Output the [X, Y] coordinate of the center of the cell containing the given text.  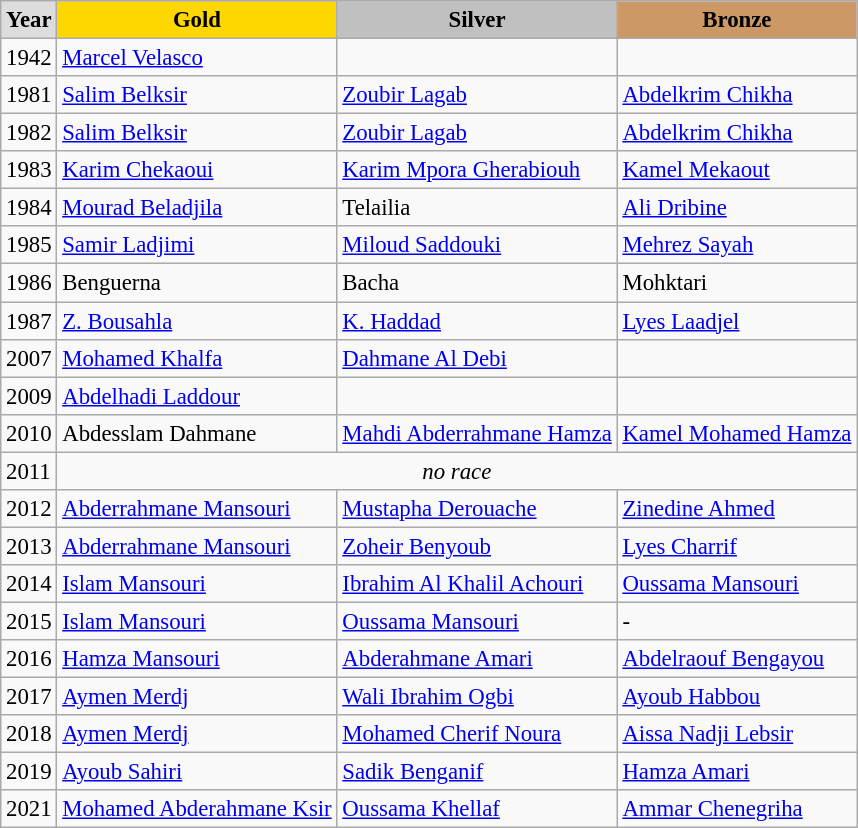
Wali Ibrahim Ogbi [477, 697]
Marcel Velasco [197, 58]
2017 [29, 697]
Ali Dribine [737, 208]
Abderahmane Amari [477, 659]
2009 [29, 396]
Karim Mpora Gherabiouh [477, 170]
2015 [29, 621]
Hamza Mansouri [197, 659]
Telailia [477, 208]
no race [457, 471]
Bronze [737, 20]
1981 [29, 95]
Mohamed Cherif Noura [477, 734]
2007 [29, 358]
Dahmane Al Debi [477, 358]
Abdesslam Dahmane [197, 433]
2011 [29, 471]
1982 [29, 133]
Zinedine Ahmed [737, 509]
Mohamed Abderahmane Ksir [197, 809]
Z. Bousahla [197, 321]
1987 [29, 321]
2013 [29, 546]
Mohamed Khalfa [197, 358]
Oussama Khellaf [477, 809]
Mohktari [737, 283]
Ayoub Sahiri [197, 772]
2012 [29, 509]
Kamel Mekaout [737, 170]
Ayoub Habbou [737, 697]
K. Haddad [477, 321]
Miloud Saddouki [477, 245]
2018 [29, 734]
Gold [197, 20]
Karim Chekaoui [197, 170]
2021 [29, 809]
Bacha [477, 283]
Ibrahim Al Khalil Achouri [477, 584]
1986 [29, 283]
2016 [29, 659]
Samir Ladjimi [197, 245]
1985 [29, 245]
Abdelraouf Bengayou [737, 659]
1983 [29, 170]
Zoheir Benyoub [477, 546]
Mahdi Abderrahmane Hamza [477, 433]
Benguerna [197, 283]
Hamza Amari [737, 772]
Lyes Charrif [737, 546]
Sadik Benganif [477, 772]
2010 [29, 433]
Abdelhadi Laddour [197, 396]
- [737, 621]
Aissa Nadji Lebsir [737, 734]
Mustapha Derouache [477, 509]
2019 [29, 772]
Silver [477, 20]
Year [29, 20]
Lyes Laadjel [737, 321]
2014 [29, 584]
Ammar Chenegriha [737, 809]
1984 [29, 208]
Mourad Beladjila [197, 208]
1942 [29, 58]
Mehrez Sayah [737, 245]
Kamel Mohamed Hamza [737, 433]
